Locate the cell with the specified text and output its [X, Y] center coordinate. 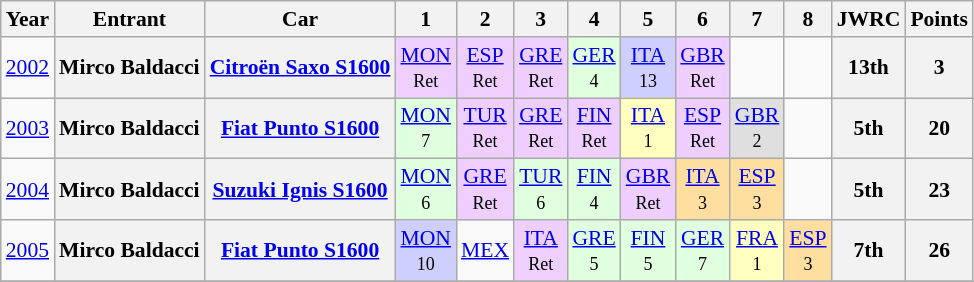
FIN4 [594, 190]
Suzuki Ignis S1600 [300, 190]
Year [28, 19]
GER4 [594, 68]
7th [869, 250]
2005 [28, 250]
23 [939, 190]
FIN5 [648, 250]
6 [702, 19]
2 [485, 19]
ITA1 [648, 128]
4 [594, 19]
MONRet [426, 68]
2002 [28, 68]
8 [808, 19]
GER7 [702, 250]
ITA3 [702, 190]
JWRC [869, 19]
MEX [485, 250]
1 [426, 19]
13th [869, 68]
GBR2 [758, 128]
FINRet [594, 128]
Entrant [130, 19]
ITA13 [648, 68]
Car [300, 19]
7 [758, 19]
TUR6 [540, 190]
MON7 [426, 128]
FRA1 [758, 250]
MON6 [426, 190]
ITARet [540, 250]
5 [648, 19]
TURRet [485, 128]
GRE5 [594, 250]
20 [939, 128]
Points [939, 19]
2004 [28, 190]
Citroën Saxo S1600 [300, 68]
2003 [28, 128]
MON10 [426, 250]
26 [939, 250]
